Extract the [x, y] coordinate from the center of the cell holding the provided text.  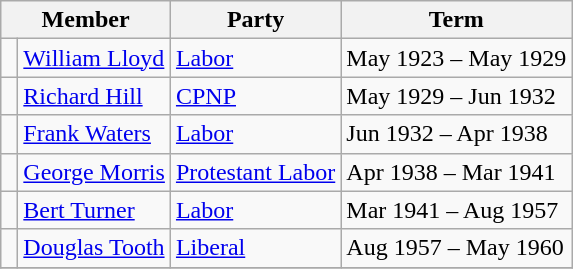
Member [86, 20]
Aug 1957 – May 1960 [456, 248]
Party [255, 20]
Frank Waters [94, 134]
Liberal [255, 248]
May 1923 – May 1929 [456, 58]
May 1929 – Jun 1932 [456, 96]
CPNP [255, 96]
Apr 1938 – Mar 1941 [456, 172]
William Lloyd [94, 58]
George Morris [94, 172]
Term [456, 20]
Douglas Tooth [94, 248]
Jun 1932 – Apr 1938 [456, 134]
Bert Turner [94, 210]
Mar 1941 – Aug 1957 [456, 210]
Richard Hill [94, 96]
Protestant Labor [255, 172]
